Search for the cell housing the specified text and yield its [x, y] center coordinate. 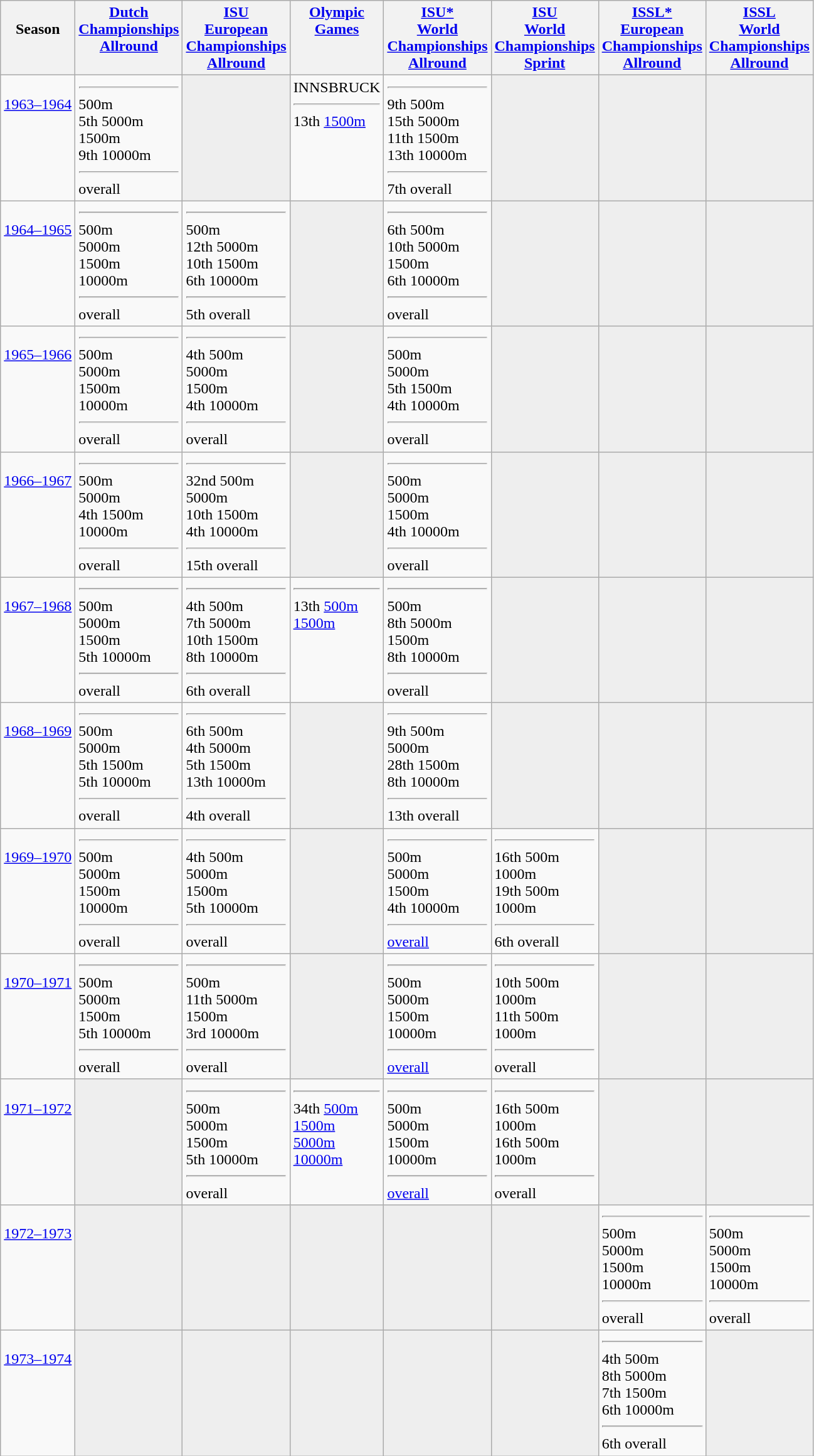
16th 500m 1000m 16th 500m 1000m overall [544, 1142]
4th 500m 5000m 1500m 5th 10000m overall [236, 891]
9th 500m 15th 5000m 11th 1500m 13th 10000m 7th overall [438, 138]
500m 5000m 5th 1500m 5th 10000m overall [129, 765]
4th 500m 7th 5000m 10th 1500m 8th 10000m 6th overall [236, 640]
10th 500m 1000m 11th 500m 1000m overall [544, 1016]
1966–1967 [38, 514]
500m 5000m 4th 1500m 10000m overall [129, 514]
16th 500m 1000m 19th 500m 1000m 6th overall [544, 891]
1973–1974 [38, 1393]
1972–1973 [38, 1267]
1963–1964 [38, 138]
4th 500m 5000m 1500m 4th 10000m overall [236, 389]
ISSL* European Championships Allround [652, 38]
Dutch Championships Allround [129, 38]
ISU* World Championships Allround [438, 38]
1969–1970 [38, 891]
500m 8th 5000m 1500m 8th 10000m overall [438, 640]
ISSL World Championships Allround [759, 38]
Olympic Games [337, 38]
4th 500m 8th 5000m 7th 1500m 6th 10000m 6th overall [652, 1393]
6th 500m 4th 5000m 5th 1500m 13th 10000m 4th overall [236, 765]
500m 11th 5000m 1500m 3rd 10000m overall [236, 1016]
1965–1966 [38, 389]
34th 500m 1500m 5000m 10000m [337, 1142]
32nd 500m 5000m 10th 1500m 4th 10000m 15th overall [236, 514]
9th 500m 5000m 28th 1500m 8th 10000m 13th overall [438, 765]
1967–1968 [38, 640]
1964–1965 [38, 263]
INNSBRUCK 13th 1500m [337, 138]
ISU World Championships Sprint [544, 38]
500m 5th 5000m 1500m 9th 10000m overall [129, 138]
500m 5000m 5th 1500m 4th 10000m overall [438, 389]
ISU European Championships Allround [236, 38]
1968–1969 [38, 765]
6th 500m 10th 5000m 1500m 6th 10000m overall [438, 263]
1970–1971 [38, 1016]
Season [38, 38]
500m 12th 5000m 10th 1500m 6th 10000m 5th overall [236, 263]
13th 500m 1500m [337, 640]
1971–1972 [38, 1142]
